Provide the (x, y) coordinate of the cell's center where the given text is located.  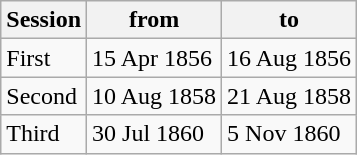
Third (44, 134)
10 Aug 1858 (154, 96)
15 Apr 1856 (154, 58)
First (44, 58)
Second (44, 96)
5 Nov 1860 (290, 134)
16 Aug 1856 (290, 58)
30 Jul 1860 (154, 134)
21 Aug 1858 (290, 96)
Session (44, 20)
to (290, 20)
from (154, 20)
